Identify which cell holds the provided text, then report its (x, y) central coordinate. 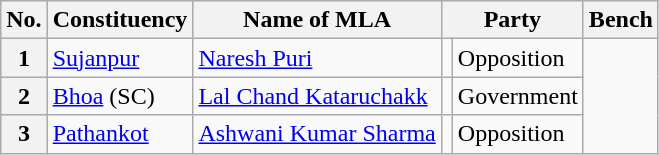
3 (24, 134)
Pathankot (120, 134)
1 (24, 58)
Lal Chand Kataruchakk (317, 96)
Naresh Puri (317, 58)
Sujanpur (120, 58)
Name of MLA (317, 20)
No. (24, 20)
Party (512, 20)
Government (518, 96)
Bench (620, 20)
Bhoa (SC) (120, 96)
Constituency (120, 20)
2 (24, 96)
Ashwani Kumar Sharma (317, 134)
